For the text-containing cell, return its midpoint in [X, Y] coordinate format. 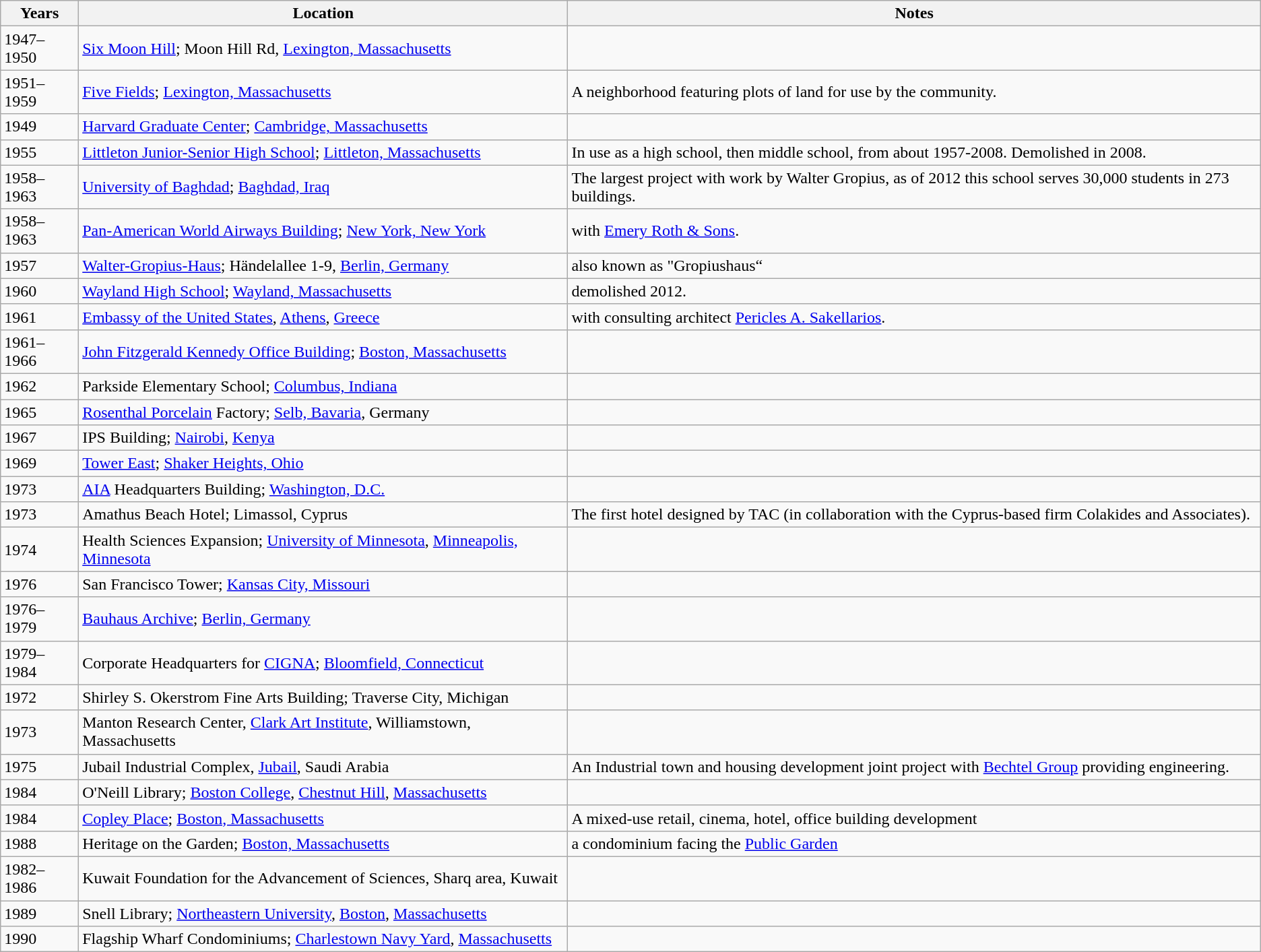
1949 [40, 127]
1969 [40, 464]
also known as "Gropiushaus“ [914, 265]
Pan-American World Airways Building; New York, New York [323, 230]
Wayland High School; Wayland, Massachusetts [323, 291]
Rosenthal Porcelain Factory; Selb, Bavaria, Germany [323, 412]
Snell Library; Northeastern University, Boston, Massachusetts [323, 913]
1967 [40, 438]
The largest project with work by Walter Gropius, as of 2012 this school serves 30,000 students in 273 buildings. [914, 187]
Littleton Junior-Senior High School; Littleton, Massachusetts [323, 152]
1962 [40, 386]
with Emery Roth & Sons. [914, 230]
Copley Place; Boston, Massachusetts [323, 818]
Years [40, 13]
Shirley S. Okerstrom Fine Arts Building; Traverse City, Michigan [323, 697]
An Industrial town and housing development joint project with Bechtel Group providing engineering. [914, 767]
1972 [40, 697]
Five Fields; Lexington, Massachusetts [323, 92]
with consulting architect Pericles A. Sakellarios. [914, 317]
Corporate Headquarters for CIGNA; Bloomfield, Connecticut [323, 663]
1960 [40, 291]
1974 [40, 550]
Harvard Graduate Center; Cambridge, Massachusetts [323, 127]
Amathus Beach Hotel; Limassol, Cyprus [323, 515]
1965 [40, 412]
Location [323, 13]
1988 [40, 844]
1976 [40, 584]
AIA Headquarters Building; Washington, D.C. [323, 489]
a condominium facing the Public Garden [914, 844]
A neighborhood featuring plots of land for use by the community. [914, 92]
Bauhaus Archive; Berlin, Germany [323, 618]
1982–1986 [40, 879]
San Francisco Tower; Kansas City, Missouri [323, 584]
1990 [40, 939]
In use as a high school, then middle school, from about 1957-2008. Demolished in 2008. [914, 152]
Jubail Industrial Complex, Jubail, Saudi Arabia [323, 767]
1961 [40, 317]
Manton Research Center, Clark Art Institute, Williamstown, Massachusetts [323, 732]
A mixed-use retail, cinema, hotel, office building development [914, 818]
1951–1959 [40, 92]
Heritage on the Garden; Boston, Massachusetts [323, 844]
Health Sciences Expansion; University of Minnesota, Minneapolis, Minnesota [323, 550]
Parkside Elementary School; Columbus, Indiana [323, 386]
Six Moon Hill; Moon Hill Rd, Lexington, Massachusetts [323, 49]
Notes [914, 13]
Kuwait Foundation for the Advancement of Sciences, Sharq area, Kuwait [323, 879]
1957 [40, 265]
1975 [40, 767]
O'Neill Library; Boston College, Chestnut Hill, Massachusetts [323, 792]
University of Baghdad; Baghdad, Iraq [323, 187]
1979–1984 [40, 663]
1947–1950 [40, 49]
Walter-Gropius-Haus; Händelallee 1-9, Berlin, Germany [323, 265]
IPS Building; Nairobi, Kenya [323, 438]
1976–1979 [40, 618]
The first hotel designed by TAC (in collaboration with the Cyprus-based firm Colakides and Associates). [914, 515]
demolished 2012. [914, 291]
Flagship Wharf Condominiums; Charlestown Navy Yard, Massachusetts [323, 939]
John Fitzgerald Kennedy Office Building; Boston, Massachusetts [323, 352]
1955 [40, 152]
1961–1966 [40, 352]
Tower East; Shaker Heights, Ohio [323, 464]
1989 [40, 913]
Embassy of the United States, Athens, Greece [323, 317]
